Search for the cell housing the specified text and yield its (x, y) center coordinate. 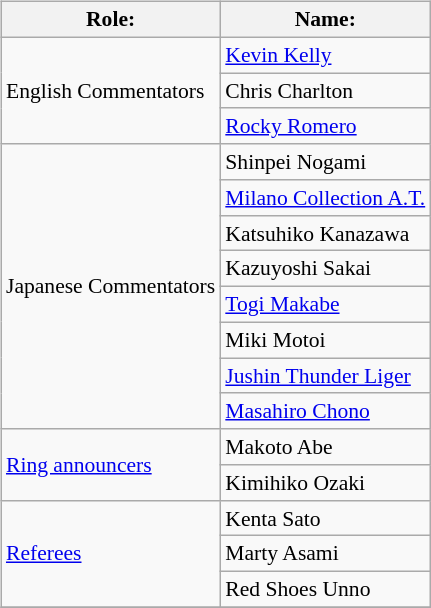
Ring announcers (110, 464)
Marty Asami (325, 554)
Red Shoes Unno (325, 590)
Masahiro Chono (325, 411)
Makoto Abe (325, 447)
Role: (110, 20)
Milano Collection A.T. (325, 198)
Chris Charlton (325, 91)
Referees (110, 554)
Rocky Romero (325, 126)
Kimihiko Ozaki (325, 483)
Shinpei Nogami (325, 162)
Miki Motoi (325, 340)
Name: (325, 20)
Kenta Sato (325, 518)
Kazuyoshi Sakai (325, 269)
English Commentators (110, 90)
Japanese Commentators (110, 286)
Jushin Thunder Liger (325, 376)
Katsuhiko Kanazawa (325, 233)
Togi Makabe (325, 305)
Kevin Kelly (325, 55)
